Extract the (X, Y) coordinate from the center of the cell holding the provided text.  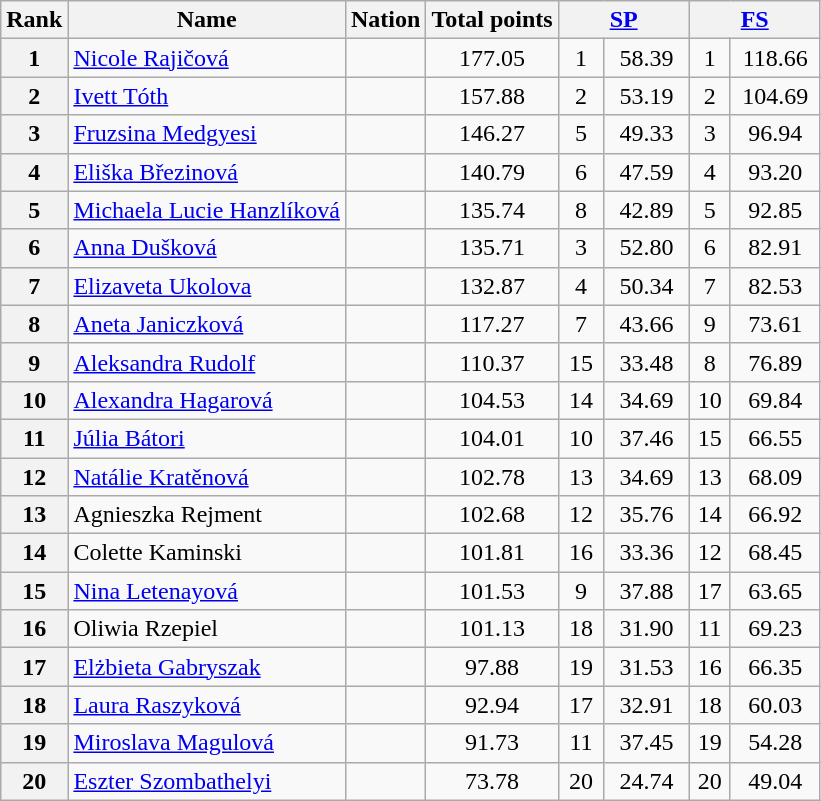
Eliška Březinová (207, 172)
53.19 (646, 96)
Anna Dušková (207, 248)
97.88 (492, 667)
37.88 (646, 591)
92.85 (775, 210)
66.55 (775, 438)
SP (624, 20)
177.05 (492, 58)
82.91 (775, 248)
101.53 (492, 591)
92.94 (492, 705)
Rank (34, 20)
Miroslava Magulová (207, 743)
118.66 (775, 58)
54.28 (775, 743)
82.53 (775, 286)
104.53 (492, 400)
37.45 (646, 743)
69.84 (775, 400)
73.61 (775, 324)
24.74 (646, 781)
47.59 (646, 172)
52.80 (646, 248)
FS (754, 20)
37.46 (646, 438)
69.23 (775, 629)
157.88 (492, 96)
Nina Letenayová (207, 591)
66.35 (775, 667)
63.65 (775, 591)
73.78 (492, 781)
Colette Kaminski (207, 553)
58.39 (646, 58)
102.78 (492, 477)
Nation (385, 20)
104.01 (492, 438)
76.89 (775, 362)
Name (207, 20)
140.79 (492, 172)
Eszter Szombathelyi (207, 781)
43.66 (646, 324)
91.73 (492, 743)
Michaela Lucie Hanzlíková (207, 210)
Elżbieta Gabryszak (207, 667)
42.89 (646, 210)
96.94 (775, 134)
31.53 (646, 667)
104.69 (775, 96)
49.33 (646, 134)
66.92 (775, 515)
Total points (492, 20)
93.20 (775, 172)
Aneta Janiczková (207, 324)
110.37 (492, 362)
Fruzsina Medgyesi (207, 134)
101.81 (492, 553)
33.48 (646, 362)
101.13 (492, 629)
Ivett Tóth (207, 96)
49.04 (775, 781)
50.34 (646, 286)
35.76 (646, 515)
33.36 (646, 553)
68.09 (775, 477)
117.27 (492, 324)
Nicole Rajičová (207, 58)
32.91 (646, 705)
132.87 (492, 286)
31.90 (646, 629)
Oliwia Rzepiel (207, 629)
Júlia Bátori (207, 438)
Laura Raszyková (207, 705)
Aleksandra Rudolf (207, 362)
68.45 (775, 553)
Alexandra Hagarová (207, 400)
Agnieszka Rejment (207, 515)
60.03 (775, 705)
135.71 (492, 248)
135.74 (492, 210)
146.27 (492, 134)
Natálie Kratěnová (207, 477)
102.68 (492, 515)
Elizaveta Ukolova (207, 286)
